Find where the given text appears and provide that cell's center as [X, Y] coordinate. 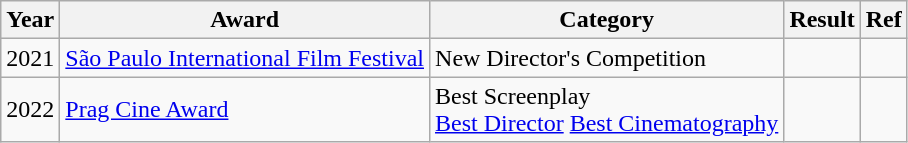
Prag Cine Award [245, 110]
Result [822, 20]
New Director's Competition [607, 58]
Award [245, 20]
Year [30, 20]
São Paulo International Film Festival [245, 58]
Best ScreenplayBest Director Best Cinematography [607, 110]
Ref [884, 20]
Category [607, 20]
2022 [30, 110]
2021 [30, 58]
